Extract the (x, y) coordinate from the center of the cell holding the provided text.  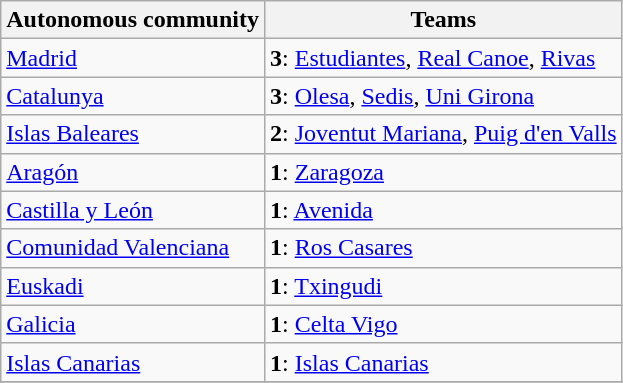
Castilla y León (133, 210)
1: Zaragoza (444, 172)
Islas Baleares (133, 134)
2: Joventut Mariana, Puig d'en Valls (444, 134)
Madrid (133, 58)
Euskadi (133, 286)
Aragón (133, 172)
Catalunya (133, 96)
Islas Canarias (133, 362)
1: Ros Casares (444, 248)
1: Celta Vigo (444, 324)
1: Islas Canarias (444, 362)
Galicia (133, 324)
Comunidad Valenciana (133, 248)
3: Estudiantes, Real Canoe, Rivas (444, 58)
1: Txingudi (444, 286)
1: Avenida (444, 210)
Autonomous community (133, 20)
3: Olesa, Sedis, Uni Girona (444, 96)
Teams (444, 20)
